Return the [x, y] coordinate for the center point of the cell that contains the specified text.  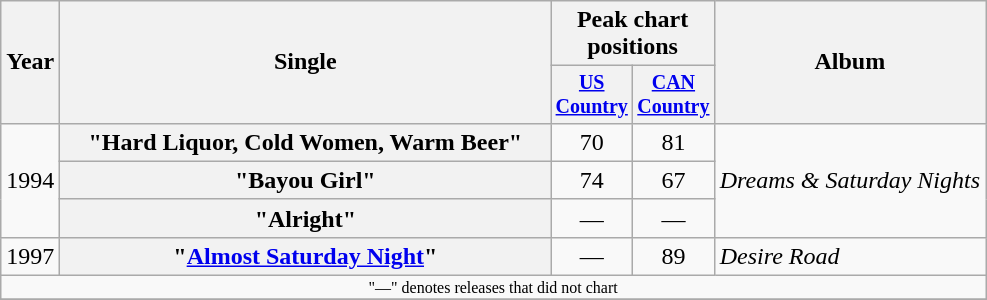
1997 [30, 256]
1994 [30, 180]
81 [674, 142]
89 [674, 256]
Dreams & Saturday Nights [850, 180]
74 [592, 180]
67 [674, 180]
"Almost Saturday Night" [306, 256]
Peak chartpositions [632, 34]
"Hard Liquor, Cold Women, Warm Beer" [306, 142]
"Alright" [306, 218]
CAN Country [674, 94]
Single [306, 62]
Desire Road [850, 256]
US Country [592, 94]
Album [850, 62]
70 [592, 142]
"—" denotes releases that did not chart [494, 288]
"Bayou Girl" [306, 180]
Year [30, 62]
